Detect which cell encompasses the target text, then output its (x, y) center coordinate. 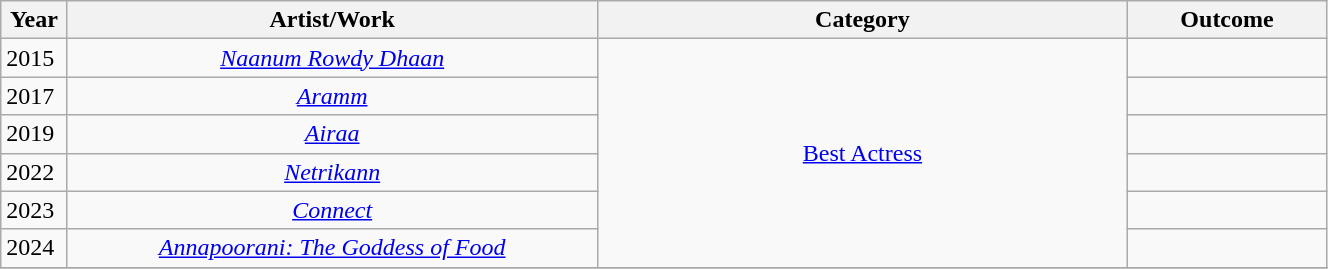
Annapoorani: The Goddess of Food (332, 248)
Category (862, 20)
Year (34, 20)
2017 (34, 96)
Naanum Rowdy Dhaan (332, 58)
2024 (34, 248)
Airaa (332, 134)
Netrikann (332, 172)
Artist/Work (332, 20)
2023 (34, 210)
2019 (34, 134)
Best Actress (862, 153)
2022 (34, 172)
2015 (34, 58)
Connect (332, 210)
Aramm (332, 96)
Outcome (1228, 20)
